Extract the (X, Y) coordinate from the center of the cell holding the provided text.  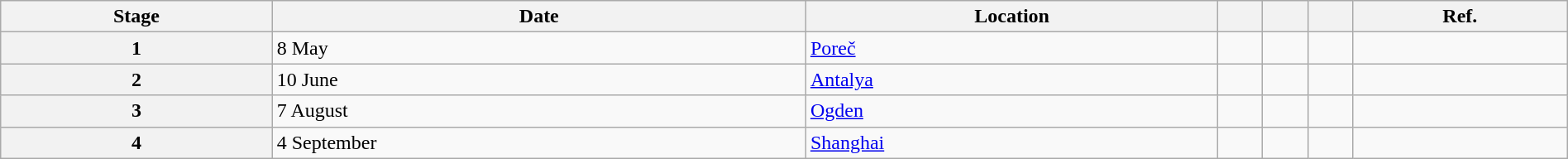
4 September (539, 142)
Shanghai (1011, 142)
10 June (539, 79)
7 August (539, 111)
Date (539, 17)
3 (136, 111)
Stage (136, 17)
Ogden (1011, 111)
2 (136, 79)
1 (136, 48)
Ref. (1460, 17)
Poreč (1011, 48)
Location (1011, 17)
Antalya (1011, 79)
8 May (539, 48)
4 (136, 142)
